Return the [x, y] coordinate for the center point of the cell that contains the specified text.  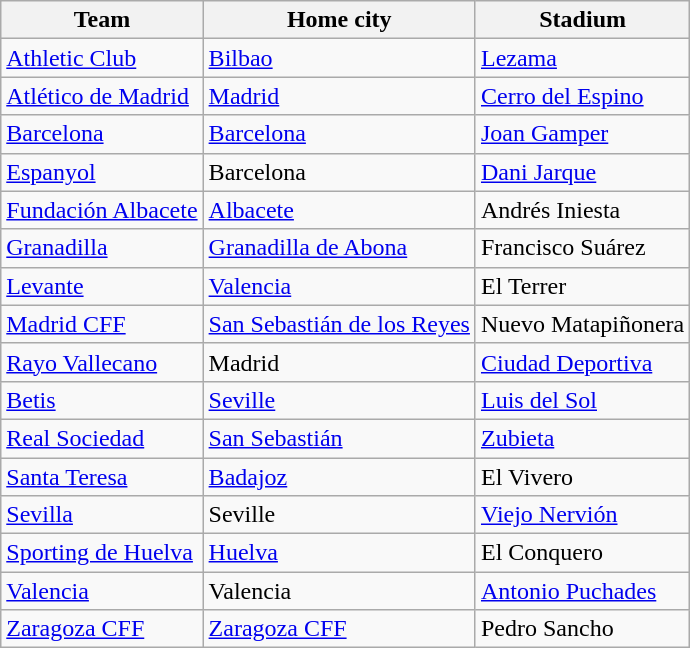
Team [102, 20]
Joan Gamper [582, 134]
Santa Teresa [102, 477]
Viejo Nervión [582, 515]
Granadilla [102, 248]
Sevilla [102, 515]
Ciudad Deportiva [582, 362]
Madrid CFF [102, 324]
El Vivero [582, 477]
Cerro del Espino [582, 96]
Home city [339, 20]
Sporting de Huelva [102, 553]
Andrés Iniesta [582, 210]
Antonio Puchades [582, 591]
Fundación Albacete [102, 210]
Stadium [582, 20]
Bilbao [339, 58]
Zubieta [582, 438]
El Conquero [582, 553]
Pedro Sancho [582, 629]
Atlético de Madrid [102, 96]
Nuevo Matapiñonera [582, 324]
San Sebastián de los Reyes [339, 324]
Francisco Suárez [582, 248]
Rayo Vallecano [102, 362]
El Terrer [582, 286]
Lezama [582, 58]
Badajoz [339, 477]
San Sebastián [339, 438]
Dani Jarque [582, 172]
Espanyol [102, 172]
Betis [102, 400]
Albacete [339, 210]
Granadilla de Abona [339, 248]
Real Sociedad [102, 438]
Levante [102, 286]
Athletic Club [102, 58]
Luis del Sol [582, 400]
Huelva [339, 553]
